Find where the given text appears and provide that cell's center as (X, Y) coordinate. 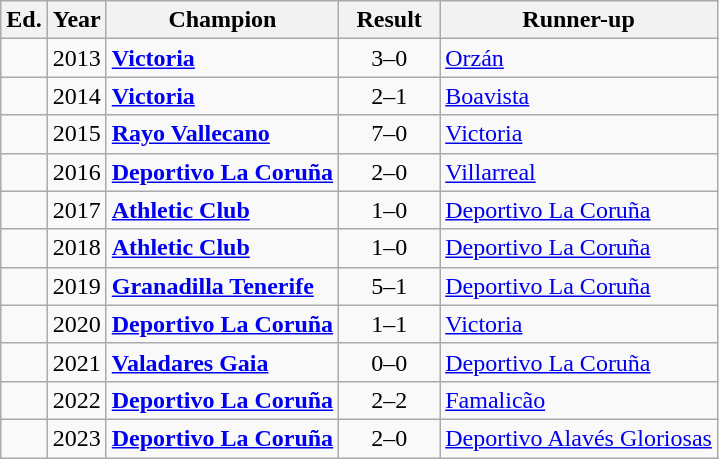
Granadilla Tenerife (222, 286)
2014 (76, 96)
2019 (76, 286)
Valadares Gaia (222, 362)
Famalicão (579, 400)
Rayo Vallecano (222, 134)
Villarreal (579, 172)
Ed. (24, 20)
2023 (76, 438)
Deportivo Alavés Gloriosas (579, 438)
2013 (76, 58)
1–1 (390, 324)
2020 (76, 324)
2–2 (390, 400)
0–0 (390, 362)
Runner-up (579, 20)
Year (76, 20)
7–0 (390, 134)
Boavista (579, 96)
5–1 (390, 286)
2021 (76, 362)
2017 (76, 210)
Orzán (579, 58)
Champion (222, 20)
2018 (76, 248)
3–0 (390, 58)
2016 (76, 172)
2015 (76, 134)
2–1 (390, 96)
2022 (76, 400)
Result (390, 20)
